Pinpoint the cell where the given text exists, returning its (x, y) midpoint coordinate. 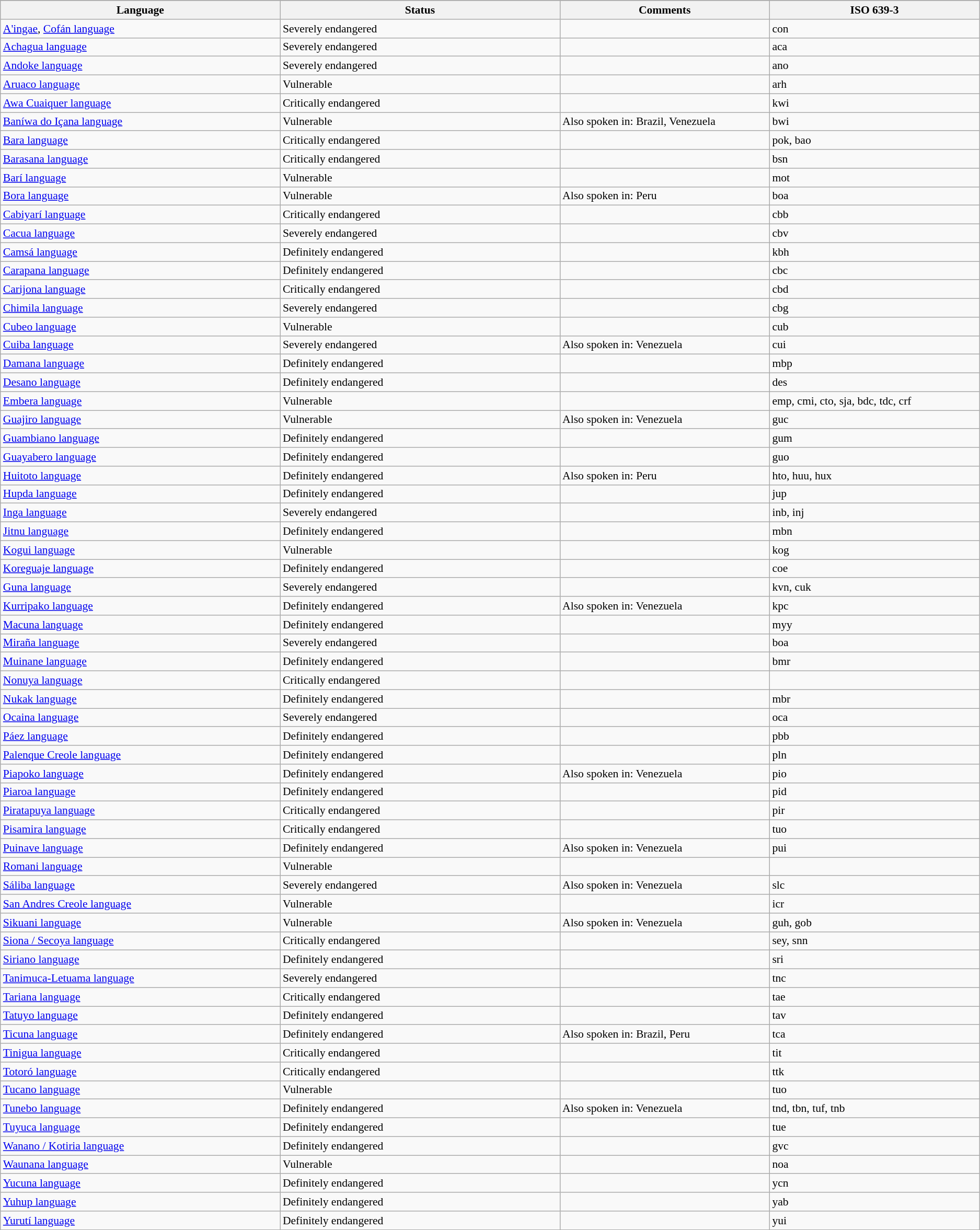
sey, snn (874, 941)
Guajiro language (140, 420)
Romani language (140, 867)
mbr (874, 699)
Embera language (140, 401)
Andoke language (140, 66)
A'ingae, Cofán language (140, 29)
guh, gob (874, 923)
Tinigua language (140, 1053)
Camsá language (140, 252)
hto, huu, hux (874, 476)
kbh (874, 252)
con (874, 29)
ycn (874, 1183)
Carijona language (140, 290)
sri (874, 960)
Piratapuya language (140, 811)
cub (874, 327)
Yuhup language (140, 1202)
Aruaco language (140, 85)
tca (874, 1034)
pui (874, 848)
ano (874, 66)
arh (874, 85)
Guna language (140, 588)
Also spoken in: Brazil, Venezuela (665, 122)
tae (874, 997)
Tariana language (140, 997)
Hupda language (140, 494)
Nonuya language (140, 681)
des (874, 383)
Kurripako language (140, 606)
mbn (874, 532)
pln (874, 755)
Koreguaje language (140, 569)
Siriano language (140, 960)
tnd, tbn, tuf, tnb (874, 1109)
oca (874, 718)
Piaroa language (140, 792)
Desano language (140, 383)
Sáliba language (140, 886)
Miraña language (140, 643)
tnc (874, 979)
cbg (874, 308)
Yurutí language (140, 1221)
pir (874, 811)
inb, inj (874, 513)
San Andres Creole language (140, 904)
Comments (665, 10)
Yucuna language (140, 1183)
Barasana language (140, 159)
Cabiyarí language (140, 215)
Also spoken in: Brazil, Peru (665, 1034)
Palenque Creole language (140, 755)
cbv (874, 234)
Cuiba language (140, 345)
Totoró language (140, 1072)
Guambiano language (140, 439)
cbb (874, 215)
myy (874, 625)
cbc (874, 271)
Jitnu language (140, 532)
pid (874, 792)
Kogui language (140, 550)
Damana language (140, 364)
Huitoto language (140, 476)
mot (874, 178)
bwi (874, 122)
Inga language (140, 513)
Carapana language (140, 271)
Tucano language (140, 1090)
Language (140, 10)
Ocaina language (140, 718)
Cacua language (140, 234)
Chimila language (140, 308)
gvc (874, 1146)
bmr (874, 662)
Cubeo language (140, 327)
Tanimuca-Letuama language (140, 979)
bsn (874, 159)
Piapoko language (140, 774)
gum (874, 439)
Tatuyo language (140, 1016)
tue (874, 1128)
kvn, cuk (874, 588)
Puinave language (140, 848)
pok, bao (874, 141)
Páez language (140, 737)
kwi (874, 103)
Muinane language (140, 662)
noa (874, 1165)
guc (874, 420)
Guayabero language (140, 457)
Tuyuca language (140, 1128)
tit (874, 1053)
Baníwa do Içana language (140, 122)
emp, cmi, cto, sja, bdc, tdc, crf (874, 401)
Barí language (140, 178)
Sikuani language (140, 923)
coe (874, 569)
Awa Cuaiquer language (140, 103)
Nukak language (140, 699)
Tunebo language (140, 1109)
kpc (874, 606)
Siona / Secoya language (140, 941)
aca (874, 47)
tav (874, 1016)
icr (874, 904)
Wanano / Kotiria language (140, 1146)
ttk (874, 1072)
ISO 639-3 (874, 10)
Macuna language (140, 625)
cui (874, 345)
pbb (874, 737)
Status (420, 10)
pio (874, 774)
Bara language (140, 141)
Achagua language (140, 47)
mbp (874, 364)
Waunana language (140, 1165)
Ticuna language (140, 1034)
jup (874, 494)
guo (874, 457)
Pisamira language (140, 830)
slc (874, 886)
yui (874, 1221)
Bora language (140, 196)
yab (874, 1202)
cbd (874, 290)
kog (874, 550)
